Find where the given text appears and provide that cell's center as (x, y) coordinate. 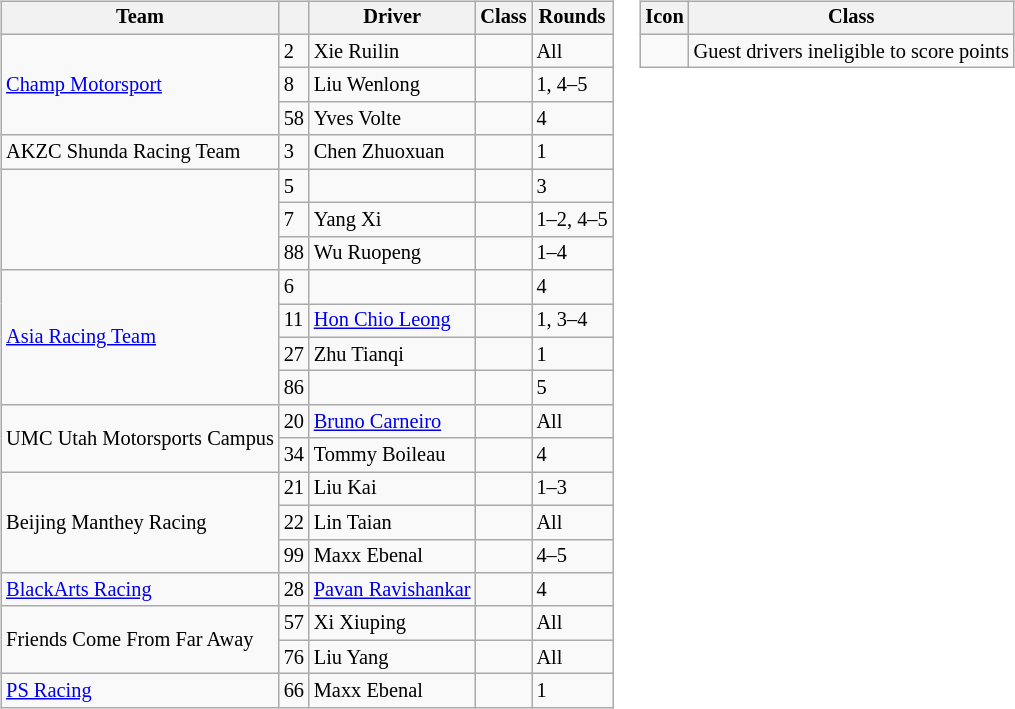
Driver (392, 18)
UMC Utah Motorsports Campus (140, 438)
Hon Chio Leong (392, 321)
7 (294, 220)
Team (140, 18)
1–2, 4–5 (572, 220)
99 (294, 556)
76 (294, 657)
Beijing Manthey Racing (140, 522)
8 (294, 85)
Liu Wenlong (392, 85)
20 (294, 422)
4–5 (572, 556)
27 (294, 354)
Yang Xi (392, 220)
Yves Volte (392, 119)
Friends Come From Far Away (140, 640)
28 (294, 590)
Pavan Ravishankar (392, 590)
57 (294, 623)
Liu Yang (392, 657)
66 (294, 691)
AKZC Shunda Racing Team (140, 152)
Champ Motorsport (140, 84)
Tommy Boileau (392, 455)
11 (294, 321)
Bruno Carneiro (392, 422)
Icon (664, 18)
1, 4–5 (572, 85)
88 (294, 253)
58 (294, 119)
22 (294, 522)
1–3 (572, 489)
Asia Racing Team (140, 338)
Rounds (572, 18)
Liu Kai (392, 489)
2 (294, 51)
Zhu Tianqi (392, 354)
Guest drivers ineligible to score points (852, 51)
PS Racing (140, 691)
21 (294, 489)
BlackArts Racing (140, 590)
1, 3–4 (572, 321)
Xie Ruilin (392, 51)
6 (294, 287)
34 (294, 455)
Lin Taian (392, 522)
1–4 (572, 253)
Wu Ruopeng (392, 253)
Chen Zhuoxuan (392, 152)
Xi Xiuping (392, 623)
86 (294, 388)
